Determine the [x, y] coordinate at the center of the cell enclosing the given text.  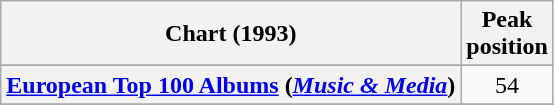
Chart (1993) [231, 34]
Peakposition [507, 34]
54 [507, 85]
European Top 100 Albums (Music & Media) [231, 85]
